Extract the (X, Y) coordinate from the center of the cell holding the provided text.  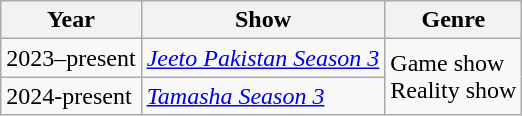
Tamasha Season 3 (263, 96)
Year (71, 20)
Genre (454, 20)
Jeeto Pakistan Season 3 (263, 58)
2024-present (71, 96)
Show (263, 20)
2023–present (71, 58)
Game showReality show (454, 77)
